Scan for the cell matching the given text and deliver its [X, Y] coordinate at center. 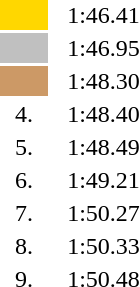
6. [24, 180]
7. [24, 213]
8. [24, 246]
4. [24, 114]
5. [24, 147]
